Pinpoint the cell where the given text exists, returning its (X, Y) midpoint coordinate. 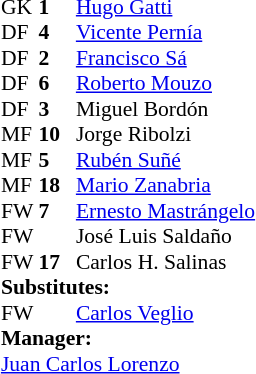
Mario Zanabria (166, 185)
4 (57, 33)
3 (57, 109)
Jorge Ribolzi (166, 135)
18 (57, 185)
7 (57, 211)
Carlos H. Salinas (166, 262)
Manager: (128, 339)
Substitutes: (128, 287)
5 (57, 160)
17 (57, 262)
Rubén Suñé (166, 160)
6 (57, 83)
Francisco Sá (166, 58)
Ernesto Mastrángelo (166, 211)
10 (57, 135)
Vicente Pernía (166, 33)
2 (57, 58)
Carlos Veglio (166, 313)
Roberto Mouzo (166, 83)
José Luis Saldaño (166, 237)
Miguel Bordón (166, 109)
